Return the (X, Y) coordinate for the center point of the cell that contains the specified text.  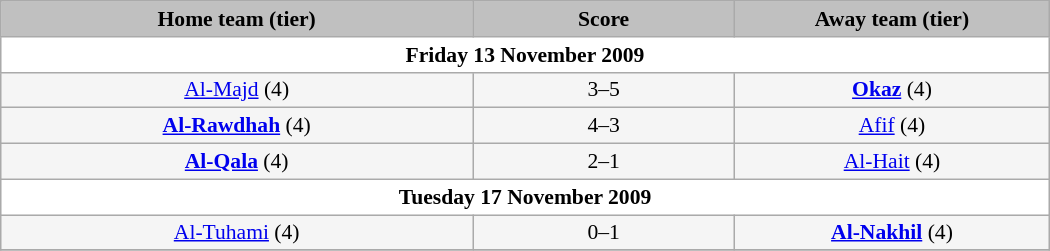
Home team (tier) (237, 19)
Afif (4) (892, 126)
Al-Nakhil (4) (892, 233)
Al-Tuhami (4) (237, 233)
3–5 (604, 90)
0–1 (604, 233)
Al-Majd (4) (237, 90)
Okaz (4) (892, 90)
4–3 (604, 126)
2–1 (604, 162)
Al-Hait (4) (892, 162)
Al-Qala (4) (237, 162)
Friday 13 November 2009 (525, 55)
Al-Rawdhah (4) (237, 126)
Away team (tier) (892, 19)
Score (604, 19)
Tuesday 17 November 2009 (525, 197)
